Extract the (X, Y) coordinate from the center of the cell holding the provided text.  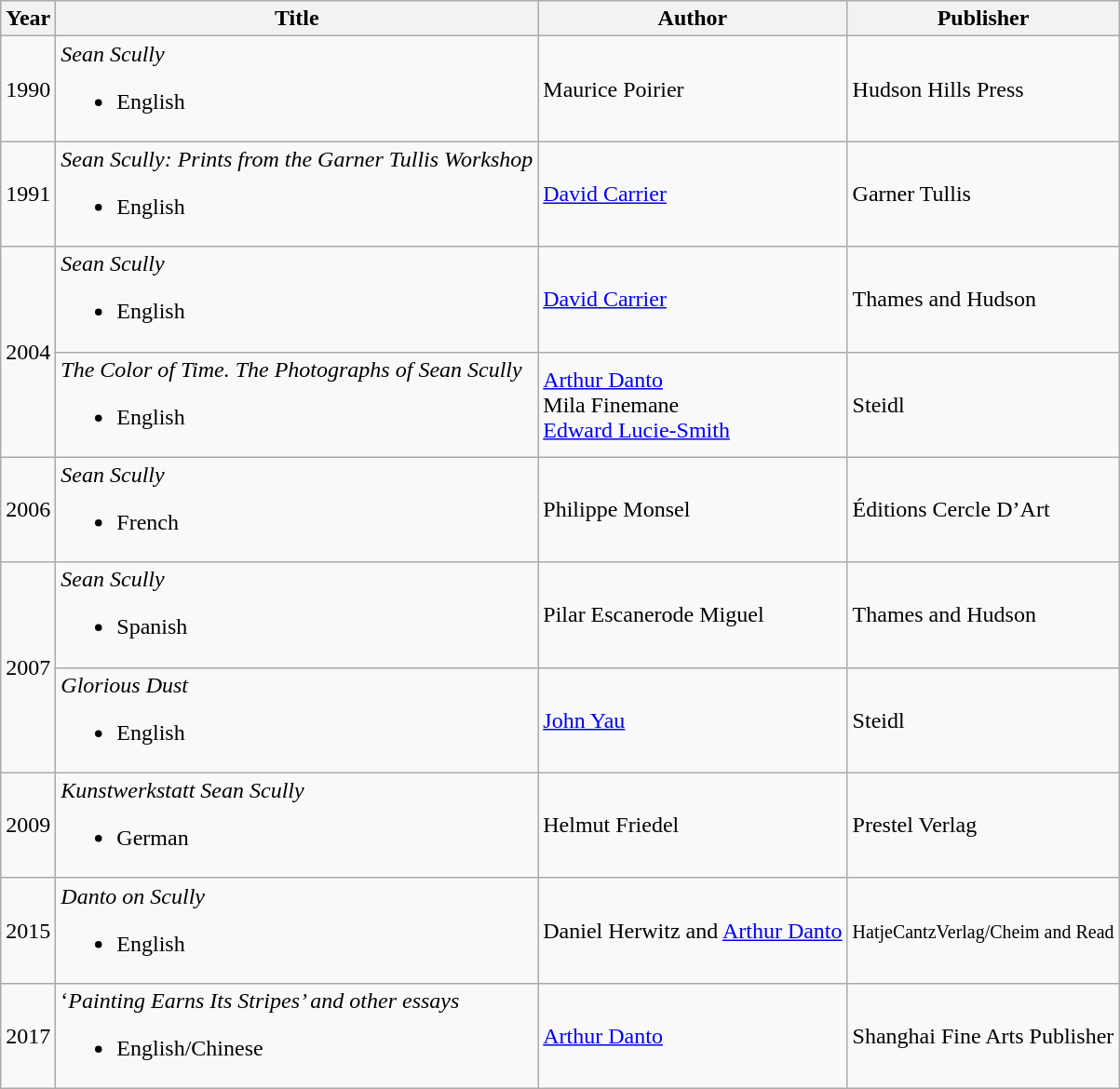
2006 (28, 510)
Pilar Escanerode Miguel (693, 614)
Sean ScullySpanish (297, 614)
Year (28, 19)
Prestel Verlag (983, 825)
Hudson Hills Press (983, 89)
Arthur Danto (693, 1035)
Kunstwerkstatt Sean ScullyGerman (297, 825)
2004 (28, 352)
Sean Scully: Prints from the Garner Tullis WorkshopEnglish (297, 194)
2007 (28, 667)
Helmut Friedel (693, 825)
Title (297, 19)
Author (693, 19)
Arthur DantoMila FinemaneEdward Lucie-Smith (693, 404)
Éditions Cercle D’Art (983, 510)
2015 (28, 931)
Maurice Poirier (693, 89)
2017 (28, 1035)
1991 (28, 194)
Shanghai Fine Arts Publisher (983, 1035)
Sean ScullyFrench (297, 510)
HatjeCantzVerlag/Cheim and Read (983, 931)
Garner Tullis (983, 194)
2009 (28, 825)
John Yau (693, 720)
Danto on ScullyEnglish (297, 931)
The Color of Time. The Photographs of Sean ScullyEnglish (297, 404)
Glorious DustEnglish (297, 720)
Philippe Monsel (693, 510)
Publisher (983, 19)
‘Painting Earns Its Stripes’ and other essaysEnglish/Chinese (297, 1035)
1990 (28, 89)
Daniel Herwitz and Arthur Danto (693, 931)
